Return the [X, Y] coordinate for the center point of the cell that contains the specified text.  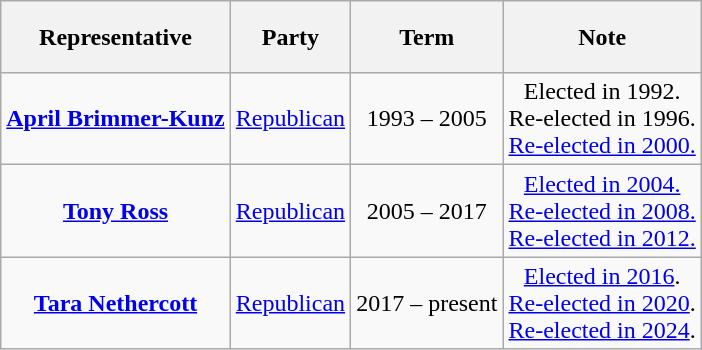
Elected in 2004.Re-elected in 2008.Re-elected in 2012. [602, 211]
1993 – 2005 [427, 119]
Elected in 2016.Re-elected in 2020.Re-elected in 2024. [602, 303]
Tara Nethercott [116, 303]
2005 – 2017 [427, 211]
Tony Ross [116, 211]
2017 – present [427, 303]
Party [290, 37]
April Brimmer-Kunz [116, 119]
Note [602, 37]
Representative [116, 37]
Term [427, 37]
Elected in 1992.Re-elected in 1996.Re-elected in 2000. [602, 119]
